Pinpoint the cell where the given text exists, returning its (x, y) midpoint coordinate. 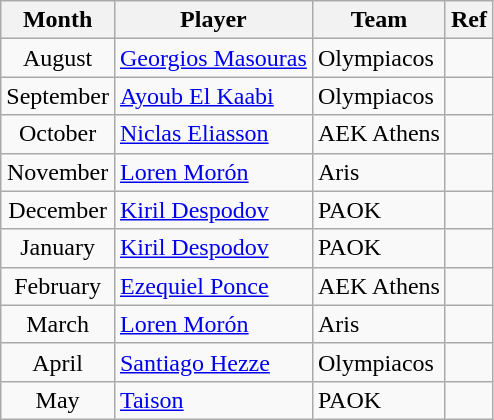
November (58, 172)
December (58, 210)
February (58, 286)
May (58, 400)
September (58, 96)
Ayoub El Kaabi (213, 96)
Ref (468, 20)
Team (378, 20)
Ezequiel Ponce (213, 286)
Santiago Hezze (213, 362)
August (58, 58)
Player (213, 20)
April (58, 362)
Georgios Masouras (213, 58)
October (58, 134)
March (58, 324)
Niclas Eliasson (213, 134)
January (58, 248)
Taison (213, 400)
Month (58, 20)
